Scan for the cell matching the given text and deliver its (X, Y) coordinate at center. 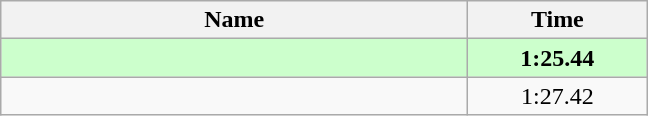
Name (234, 20)
1:25.44 (558, 58)
Time (558, 20)
1:27.42 (558, 96)
